Output the [x, y] coordinate of the center of the cell containing the given text.  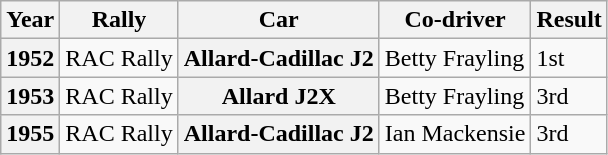
1st [569, 58]
Rally [119, 20]
1955 [30, 134]
Year [30, 20]
1952 [30, 58]
Result [569, 20]
1953 [30, 96]
Co-driver [455, 20]
Ian Mackensie [455, 134]
Car [278, 20]
Allard J2X [278, 96]
